Find where the given text appears and provide that cell's center as [X, Y] coordinate. 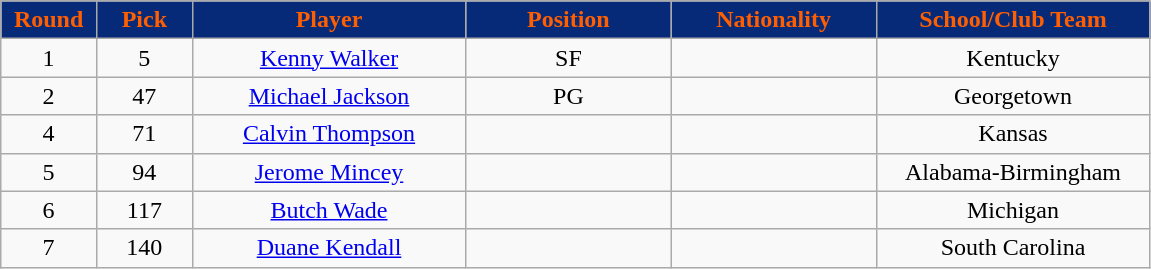
Michael Jackson [329, 96]
Player [329, 20]
Duane Kendall [329, 248]
PG [568, 96]
Kentucky [1013, 58]
94 [144, 172]
Kenny Walker [329, 58]
Kansas [1013, 134]
Round [49, 20]
6 [49, 210]
71 [144, 134]
2 [49, 96]
Nationality [774, 20]
Calvin Thompson [329, 134]
Position [568, 20]
Alabama-Birmingham [1013, 172]
47 [144, 96]
140 [144, 248]
School/Club Team [1013, 20]
Pick [144, 20]
117 [144, 210]
Butch Wade [329, 210]
1 [49, 58]
Jerome Mincey [329, 172]
Georgetown [1013, 96]
Michigan [1013, 210]
4 [49, 134]
SF [568, 58]
7 [49, 248]
South Carolina [1013, 248]
